For the text-containing cell, return its midpoint in (x, y) coordinate format. 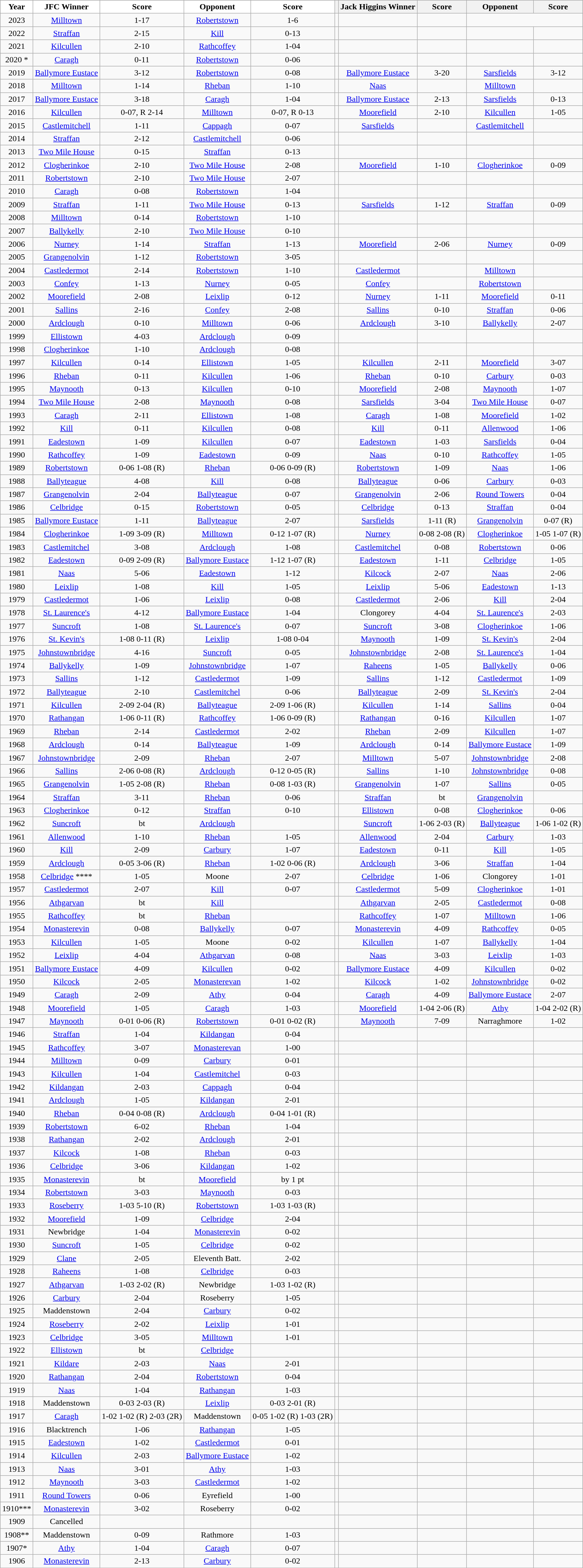
2022 (17, 33)
1-12 1-07 (R) (293, 560)
1944 (17, 1061)
1-05 1-07 (R) (558, 534)
0-07 (R) (558, 520)
1933 (17, 1205)
1960 (17, 850)
Jack Higgins Winner (378, 7)
0-07, R 2-14 (142, 112)
1-03 1-03 (R) (293, 1205)
Blacktrench (66, 1430)
1971 (17, 705)
0-04 1-01 (R) (293, 1113)
2009 (17, 205)
1990 (17, 455)
1937 (17, 1153)
2008 (17, 218)
1928 (17, 1271)
2012 (17, 165)
1923 (17, 1337)
2-09 2-04 (R) (142, 705)
1906 (17, 1561)
1934 (17, 1192)
1967 (17, 758)
2020 * (17, 60)
1-02 0-06 (R) (293, 863)
0-01 0-06 (R) (142, 1021)
1907* (17, 1548)
1924 (17, 1324)
1947 (17, 1021)
0-08 1-03 (R) (293, 784)
1943 (17, 1074)
1959 (17, 863)
1985 (17, 520)
1938 (17, 1140)
3-04 (442, 402)
1972 (17, 692)
1982 (17, 560)
2006 (17, 244)
1940 (17, 1113)
1-03 5-10 (R) (142, 1205)
1993 (17, 415)
1936 (17, 1166)
1-11 (R) (442, 520)
0-12 1-07 (R) (293, 534)
1926 (17, 1298)
1981 (17, 573)
Cancelled (66, 1522)
2017 (17, 99)
1912 (17, 1482)
1949 (17, 995)
7-09 (442, 1021)
1991 (17, 442)
2021 (17, 46)
0-09 2-09 (R) (142, 560)
1996 (17, 375)
1975 (17, 652)
1-05 2-08 (R) (142, 784)
0-05 1-02 (R) 1-03 (2R) (293, 1416)
1961 (17, 837)
Narraghmore (500, 1021)
1954 (17, 929)
1948 (17, 1008)
Celbridge **** (66, 876)
1941 (17, 1100)
1910*** (17, 1508)
1908** (17, 1535)
1983 (17, 547)
1994 (17, 402)
1-04 2-02 (R) (558, 1008)
1957 (17, 889)
1968 (17, 744)
0-03 2-03 (R) (142, 1403)
1962 (17, 824)
1953 (17, 942)
2010 (17, 191)
2004 (17, 270)
1999 (17, 336)
2016 (17, 112)
6-02 (142, 1126)
1918 (17, 1403)
2001 (17, 310)
1-06 2-03 (R) (442, 824)
1922 (17, 1350)
0-06 1-08 (R) (142, 468)
by 1 pt (293, 1179)
1966 (17, 771)
1911 (17, 1495)
2018 (17, 86)
2015 (17, 125)
1970 (17, 718)
0-01 0-02 (R) (293, 1021)
2-12 (142, 138)
3-18 (142, 99)
5-09 (442, 889)
1917 (17, 1416)
1-03 2-02 (R) (142, 1285)
Year (17, 7)
Eleventh Batt. (217, 1258)
2019 (17, 73)
1958 (17, 876)
1984 (17, 534)
1931 (17, 1232)
1956 (17, 903)
0-06 0-09 (R) (293, 468)
1969 (17, 731)
2014 (17, 138)
1997 (17, 362)
0-16 (442, 718)
1-17 (142, 20)
1942 (17, 1087)
1976 (17, 639)
1-04 2-06 (R) (442, 1008)
1992 (17, 428)
1932 (17, 1218)
1998 (17, 349)
3-10 (442, 323)
2011 (17, 178)
3-01 (142, 1469)
1921 (17, 1363)
1978 (17, 613)
1973 (17, 679)
1988 (17, 481)
2-15 (142, 33)
1945 (17, 1048)
1986 (17, 507)
Rathmore (217, 1535)
1952 (17, 955)
1979 (17, 600)
4-03 (142, 336)
1950 (17, 981)
5-07 (442, 758)
0-05 3-06 (R) (142, 863)
0-04 0-08 (R) (142, 1113)
1946 (17, 1034)
1913 (17, 1469)
1-03 1-02 (R) (293, 1285)
2-09 1-06 (R) (293, 705)
1963 (17, 810)
1920 (17, 1377)
1995 (17, 389)
0-08 2-08 (R) (442, 534)
Eyrefield (217, 1495)
1951 (17, 968)
3-20 (442, 73)
1964 (17, 797)
4-12 (142, 613)
1-09 3-09 (R) (142, 534)
1-06 1-02 (R) (558, 824)
2-16 (142, 310)
1977 (17, 626)
2013 (17, 152)
1980 (17, 587)
1914 (17, 1456)
1955 (17, 916)
4-08 (142, 481)
1-6 (293, 20)
2-06 0-08 (R) (142, 771)
3-11 (142, 797)
1929 (17, 1258)
2000 (17, 323)
JFC Winner (66, 7)
2007 (17, 231)
1989 (17, 468)
2005 (17, 257)
1909 (17, 1522)
1919 (17, 1390)
1965 (17, 784)
1-02 1-02 (R) 2-03 (2R) (142, 1416)
3-02 (142, 1508)
2002 (17, 297)
1974 (17, 665)
1915 (17, 1443)
2023 (17, 20)
1939 (17, 1126)
1930 (17, 1245)
1-06 0-11 (R) (142, 718)
1927 (17, 1285)
4-16 (142, 652)
1-08 0-11 (R) (142, 639)
0-03 2-01 (R) (293, 1403)
1935 (17, 1179)
1987 (17, 494)
0-07, R 0-13 (293, 112)
2003 (17, 283)
1-06 0-09 (R) (293, 718)
1916 (17, 1430)
Kildare (66, 1363)
0-12 0-05 (R) (293, 771)
1-08 0-04 (293, 639)
1925 (17, 1311)
Clane (66, 1258)
